Search for the cell housing the specified text and yield its [x, y] center coordinate. 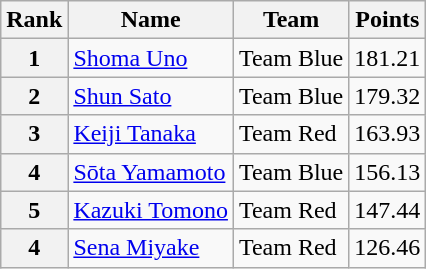
126.46 [388, 248]
Rank [34, 20]
181.21 [388, 58]
Points [388, 20]
Keiji Tanaka [151, 134]
147.44 [388, 210]
Team [290, 20]
Shoma Uno [151, 58]
Kazuki Tomono [151, 210]
163.93 [388, 134]
5 [34, 210]
Sena Miyake [151, 248]
2 [34, 96]
Sōta Yamamoto [151, 172]
156.13 [388, 172]
Name [151, 20]
3 [34, 134]
Shun Sato [151, 96]
1 [34, 58]
179.32 [388, 96]
